Determine the [X, Y] coordinate at the center of the cell enclosing the given text.  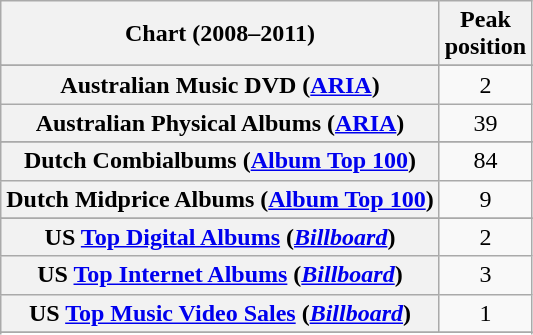
Peakposition [485, 34]
9 [485, 199]
84 [485, 161]
3 [485, 275]
Chart (2008–2011) [220, 34]
Dutch Combialbums (Album Top 100) [220, 161]
Australian Music DVD (ARIA) [220, 85]
US Top Internet Albums (Billboard) [220, 275]
Australian Physical Albums (ARIA) [220, 123]
US Top Digital Albums (Billboard) [220, 237]
US Top Music Video Sales (Billboard) [220, 313]
1 [485, 313]
39 [485, 123]
Dutch Midprice Albums (Album Top 100) [220, 199]
